Locate the cell with the specified text and output its (X, Y) center coordinate. 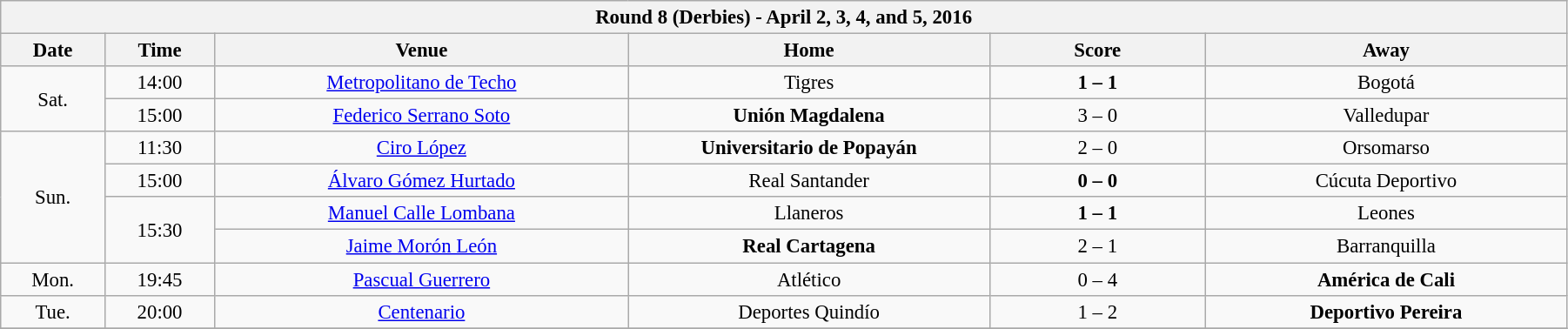
Away (1385, 50)
Orsomarso (1385, 148)
Manuel Calle Lombana (421, 213)
Metropolitano de Techo (421, 83)
Barranquilla (1385, 246)
2 – 1 (1097, 246)
Cúcuta Deportivo (1385, 181)
Time (160, 50)
Mon. (53, 279)
Sat. (53, 99)
Date (53, 50)
Round 8 (Derbies) - April 2, 3, 4, and 5, 2016 (784, 17)
3 – 0 (1097, 116)
Pascual Guerrero (421, 279)
11:30 (160, 148)
Unión Magdalena (809, 116)
2 – 0 (1097, 148)
Universitario de Popayán (809, 148)
20:00 (160, 312)
Atlético (809, 279)
Deportes Quindío (809, 312)
Álvaro Gómez Hurtado (421, 181)
Home (809, 50)
Bogotá (1385, 83)
Leones (1385, 213)
19:45 (160, 279)
Real Cartagena (809, 246)
Federico Serrano Soto (421, 116)
Llaneros (809, 213)
Tue. (53, 312)
1 – 2 (1097, 312)
Score (1097, 50)
Jaime Morón León (421, 246)
Venue (421, 50)
0 – 0 (1097, 181)
América de Cali (1385, 279)
Centenario (421, 312)
Sun. (53, 197)
Tigres (809, 83)
14:00 (160, 83)
Ciro López (421, 148)
Valledupar (1385, 116)
Deportivo Pereira (1385, 312)
15:30 (160, 230)
Real Santander (809, 181)
0 – 4 (1097, 279)
